Scan for the cell matching the given text and deliver its (x, y) coordinate at center. 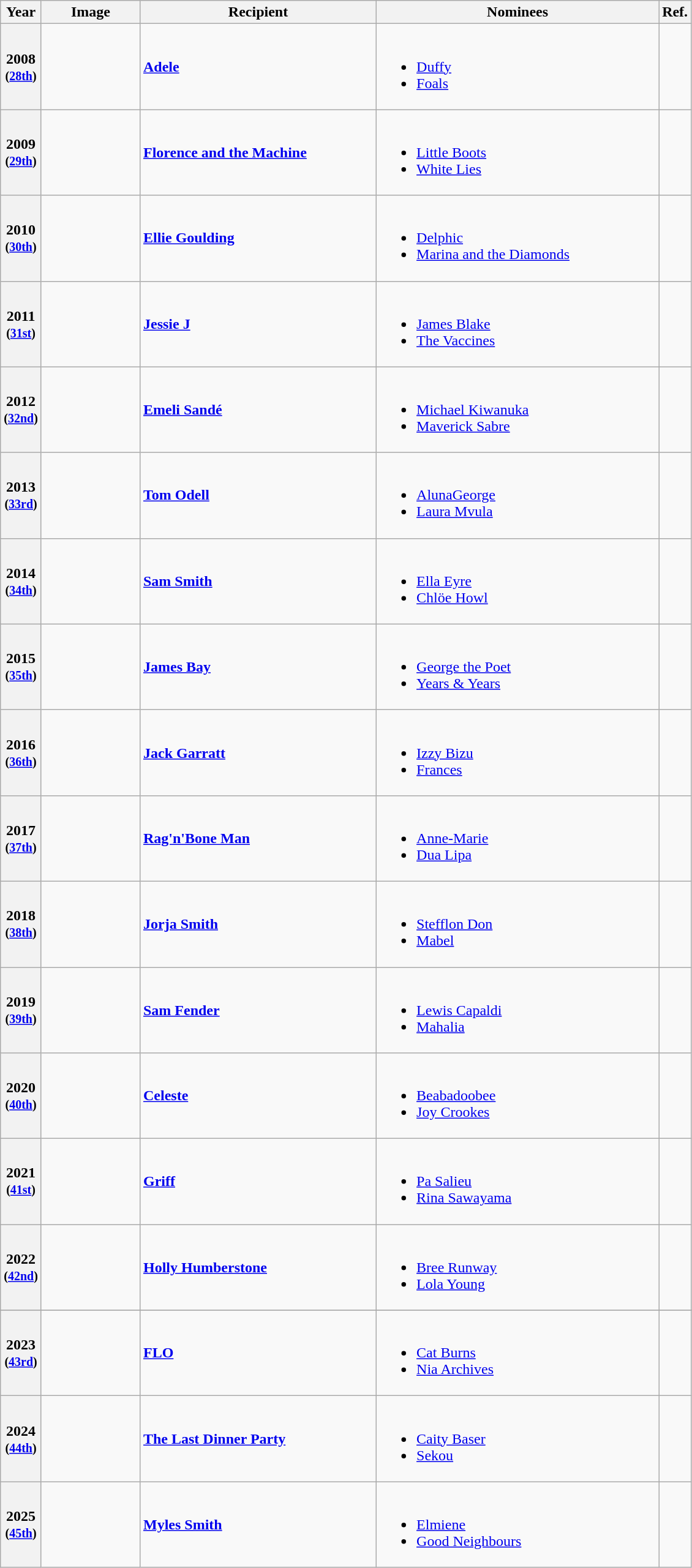
Sam Smith (258, 581)
Cat BurnsNia Archives (518, 1353)
Caity BaserSekou (518, 1439)
Lewis CapaldiMahalia (518, 1010)
BeabadoobeeJoy Crookes (518, 1096)
George the PoetYears & Years (518, 667)
2014 (34th) (21, 581)
2015 (35th) (21, 667)
2012 (32nd) (21, 410)
Ref. (675, 12)
AlunaGeorgeLaura Mvula (518, 495)
Bree RunwayLola Young (518, 1267)
Emeli Sandé (258, 410)
2024 (44th) (21, 1439)
2021 (41st) (21, 1182)
2011 (31st) (21, 324)
Holly Humberstone (258, 1267)
Jorja Smith (258, 924)
Izzy BizuFrances (518, 752)
Anne-MarieDua Lipa (518, 838)
Adele (258, 67)
Griff (258, 1182)
Michael KiwanukaMaverick Sabre (518, 410)
Jack Garratt (258, 752)
2025 (45th) (21, 1525)
Year (21, 12)
Florence and the Machine (258, 152)
2008 (28th) (21, 67)
2022 (42nd) (21, 1267)
2009 (29th) (21, 152)
2020 (40th) (21, 1096)
Recipient (258, 12)
ElmieneGood Neighbours (518, 1525)
Image (91, 12)
2010 (30th) (21, 238)
Celeste (258, 1096)
Ella EyreChlöe Howl (518, 581)
FLO (258, 1353)
James BlakeThe Vaccines (518, 324)
James Bay (258, 667)
Nominees (518, 12)
2019 (39th) (21, 1010)
2017 (37th) (21, 838)
Pa SalieuRina Sawayama (518, 1182)
Ellie Goulding (258, 238)
2023 (43rd) (21, 1353)
Myles Smith (258, 1525)
2016 (36th) (21, 752)
Jessie J (258, 324)
Sam Fender (258, 1010)
2018 (38th) (21, 924)
Stefflon DonMabel (518, 924)
Little BootsWhite Lies (518, 152)
Tom Odell (258, 495)
Rag'n'Bone Man (258, 838)
2013 (33rd) (21, 495)
DuffyFoals (518, 67)
DelphicMarina and the Diamonds (518, 238)
The Last Dinner Party (258, 1439)
